From the cell containing the given text, extract its center point as [X, Y] coordinate. 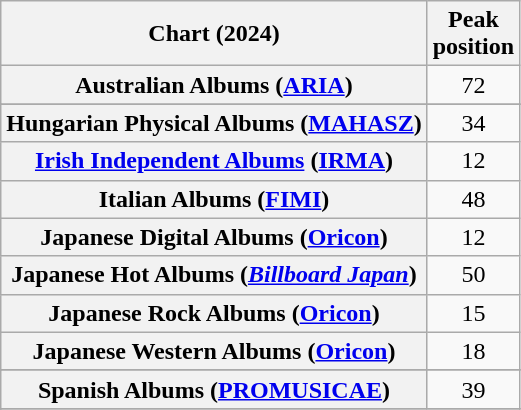
Japanese Rock Albums (Oricon) [214, 313]
Japanese Hot Albums (Billboard Japan) [214, 275]
18 [473, 351]
Irish Independent Albums (IRMA) [214, 161]
Japanese Western Albums (Oricon) [214, 351]
39 [473, 389]
48 [473, 199]
Australian Albums (ARIA) [214, 85]
Peakposition [473, 34]
Japanese Digital Albums (Oricon) [214, 237]
Hungarian Physical Albums (MAHASZ) [214, 123]
Chart (2024) [214, 34]
72 [473, 85]
Spanish Albums (PROMUSICAE) [214, 389]
50 [473, 275]
15 [473, 313]
34 [473, 123]
Italian Albums (FIMI) [214, 199]
